Capture the cell that displays the provided text and extract its (x, y) central coordinate. 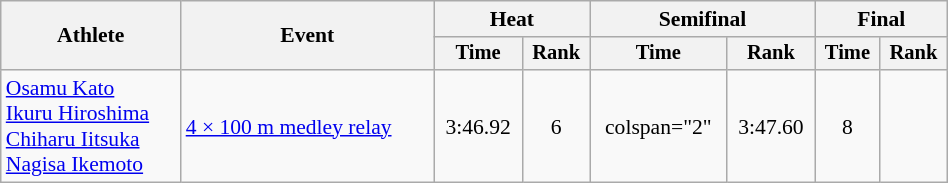
4 × 100 m medley relay (308, 126)
colspan="2" (658, 126)
Event (308, 36)
8 (847, 126)
3:46.92 (478, 126)
Semifinal (702, 19)
3:47.60 (772, 126)
Final (881, 19)
Heat (512, 19)
6 (556, 126)
Osamu Kato Ikuru Hiroshima Chiharu Iitsuka Nagisa Ikemoto (91, 126)
Athlete (91, 36)
